Provide the (x, y) coordinate of the cell's center where the given text is located.  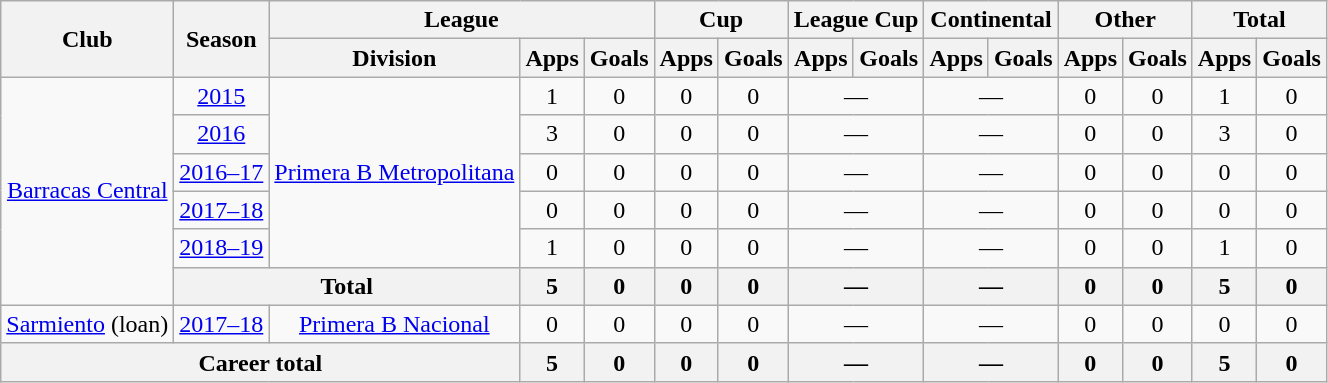
Barracas Central (88, 191)
2016–17 (222, 172)
Continental (991, 20)
Cup (721, 20)
2018–19 (222, 248)
Career total (260, 362)
League (462, 20)
2015 (222, 96)
Division (394, 58)
Season (222, 39)
Sarmiento (loan) (88, 324)
2016 (222, 134)
Primera B Nacional (394, 324)
Primera B Metropolitana (394, 172)
Club (88, 39)
League Cup (856, 20)
Other (1125, 20)
